Search for the cell housing the specified text and yield its [X, Y] center coordinate. 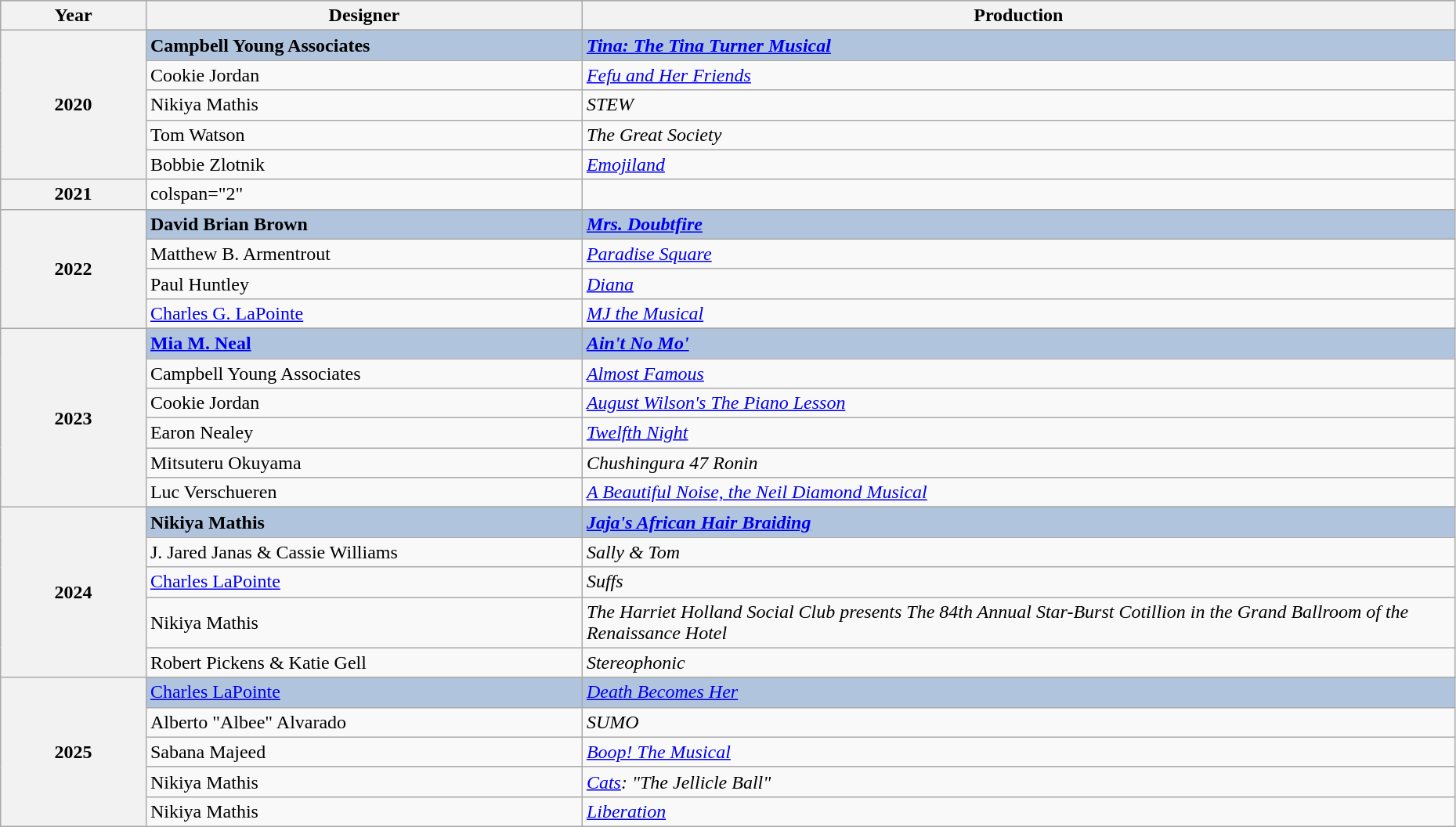
Production [1018, 16]
Tina: The Tina Turner Musical [1018, 45]
STEW [1018, 105]
Matthew B. Armentrout [363, 254]
2021 [74, 194]
Chushingura 47 Ronin [1018, 463]
The Great Society [1018, 135]
Designer [363, 16]
Jaja's African Hair Braiding [1018, 522]
Mrs. Doubtfire [1018, 224]
Paul Huntley [363, 283]
2022 [74, 269]
Bobbie Zlotnik [363, 164]
Charles G. LaPointe [363, 313]
Robert Pickens & Katie Gell [363, 663]
Liberation [1018, 811]
A Beautiful Noise, the Neil Diamond Musical [1018, 493]
Twelfth Night [1018, 433]
J. Jared Janas & Cassie Williams [363, 552]
2025 [74, 752]
Year [74, 16]
August Wilson's The Piano Lesson [1018, 403]
MJ the Musical [1018, 313]
Sally & Tom [1018, 552]
Paradise Square [1018, 254]
David Brian Brown [363, 224]
Tom Watson [363, 135]
Suffs [1018, 582]
Alberto "Albee" Alvarado [363, 722]
Fefu and Her Friends [1018, 75]
Ain't No Mo' [1018, 343]
Sabana Majeed [363, 752]
2020 [74, 105]
Death Becomes Her [1018, 692]
Almost Famous [1018, 374]
Mia M. Neal [363, 343]
The Harriet Holland Social Club presents The 84th Annual Star-Burst Cotillion in the Grand Ballroom of the Renaissance Hotel [1018, 622]
SUMO [1018, 722]
Emojiland [1018, 164]
Luc Verschueren [363, 493]
Stereophonic [1018, 663]
Boop! The Musical [1018, 752]
Earon Nealey [363, 433]
Mitsuteru Okuyama [363, 463]
colspan="2" [363, 194]
Diana [1018, 283]
2024 [74, 592]
Cats: "The Jellicle Ball" [1018, 782]
2023 [74, 417]
